Output the (x, y) coordinate of the center of the cell containing the given text.  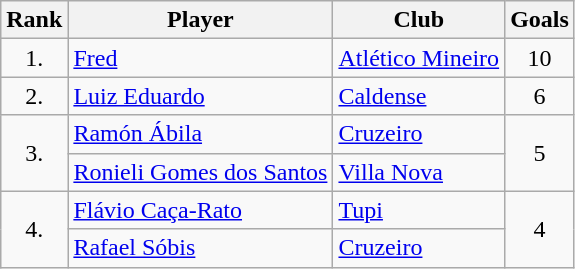
Ramón Ábila (200, 134)
4. (34, 229)
Rank (34, 20)
2. (34, 96)
5 (540, 153)
4 (540, 229)
Tupi (419, 210)
10 (540, 58)
6 (540, 96)
1. (34, 58)
Fred (200, 58)
Club (419, 20)
3. (34, 153)
Caldense (419, 96)
Player (200, 20)
Flávio Caça-Rato (200, 210)
Goals (540, 20)
Villa Nova (419, 172)
Luiz Eduardo (200, 96)
Rafael Sóbis (200, 248)
Ronieli Gomes dos Santos (200, 172)
Atlético Mineiro (419, 58)
